Detect which cell encompasses the target text, then output its [x, y] center coordinate. 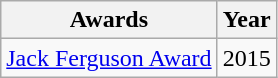
Jack Ferguson Award [109, 58]
Year [246, 20]
2015 [246, 58]
Awards [109, 20]
